For the text-containing cell, return its midpoint in [X, Y] coordinate format. 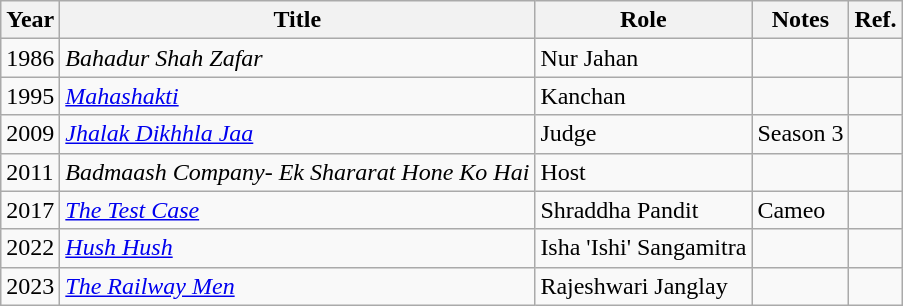
Host [644, 172]
1986 [30, 58]
2009 [30, 134]
Season 3 [800, 134]
Badmaash Company- Ek Shararat Hone Ko Hai [298, 172]
Nur Jahan [644, 58]
Jhalak Dikhhla Jaa [298, 134]
Bahadur Shah Zafar [298, 58]
Judge [644, 134]
The Railway Men [298, 286]
Role [644, 20]
Isha 'Ishi' Sangamitra [644, 248]
Notes [800, 20]
Ref. [876, 20]
1995 [30, 96]
The Test Case [298, 210]
2022 [30, 248]
Hush Hush [298, 248]
2011 [30, 172]
Cameo [800, 210]
2017 [30, 210]
Year [30, 20]
Rajeshwari Janglay [644, 286]
Shraddha Pandit [644, 210]
Mahashakti [298, 96]
Title [298, 20]
2023 [30, 286]
Kanchan [644, 96]
